Return [X, Y] of the center of cell containing provided text 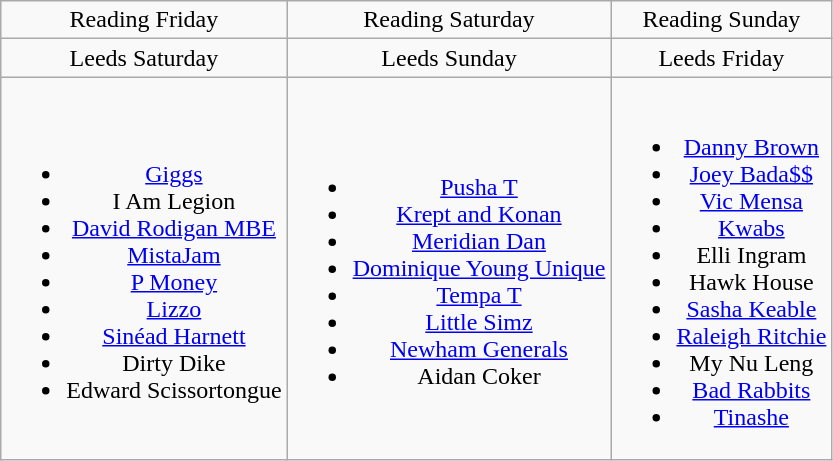
Pusha TKrept and KonanMeridian DanDominique Young UniqueTempa TLittle SimzNewham GeneralsAidan Coker [449, 268]
Leeds Saturday [144, 58]
Leeds Sunday [449, 58]
Reading Sunday [722, 20]
GiggsI Am LegionDavid Rodigan MBEMistaJamP MoneyLizzoSinéad HarnettDirty DikeEdward Scissortongue [144, 268]
Danny BrownJoey Bada$$Vic MensaKwabsElli IngramHawk HouseSasha KeableRaleigh RitchieMy Nu LengBad RabbitsTinashe [722, 268]
Reading Friday [144, 20]
Reading Saturday [449, 20]
Leeds Friday [722, 58]
